From the cell containing the given text, extract its center point as [x, y] coordinate. 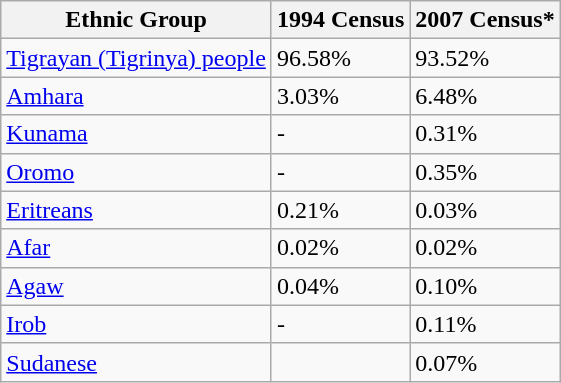
Irob [136, 324]
0.04% [340, 286]
Afar [136, 248]
0.07% [485, 362]
0.31% [485, 134]
96.58% [340, 58]
3.03% [340, 96]
Ethnic Group [136, 20]
1994 Census [340, 20]
0.35% [485, 172]
2007 Census* [485, 20]
0.21% [340, 210]
6.48% [485, 96]
Agaw [136, 286]
Oromo [136, 172]
Sudanese [136, 362]
93.52% [485, 58]
0.03% [485, 210]
Kunama [136, 134]
Amhara [136, 96]
0.10% [485, 286]
Tigrayan (Tigrinya) people [136, 58]
Eritreans [136, 210]
0.11% [485, 324]
